Output the [x, y] coordinate of the center of the cell containing the given text.  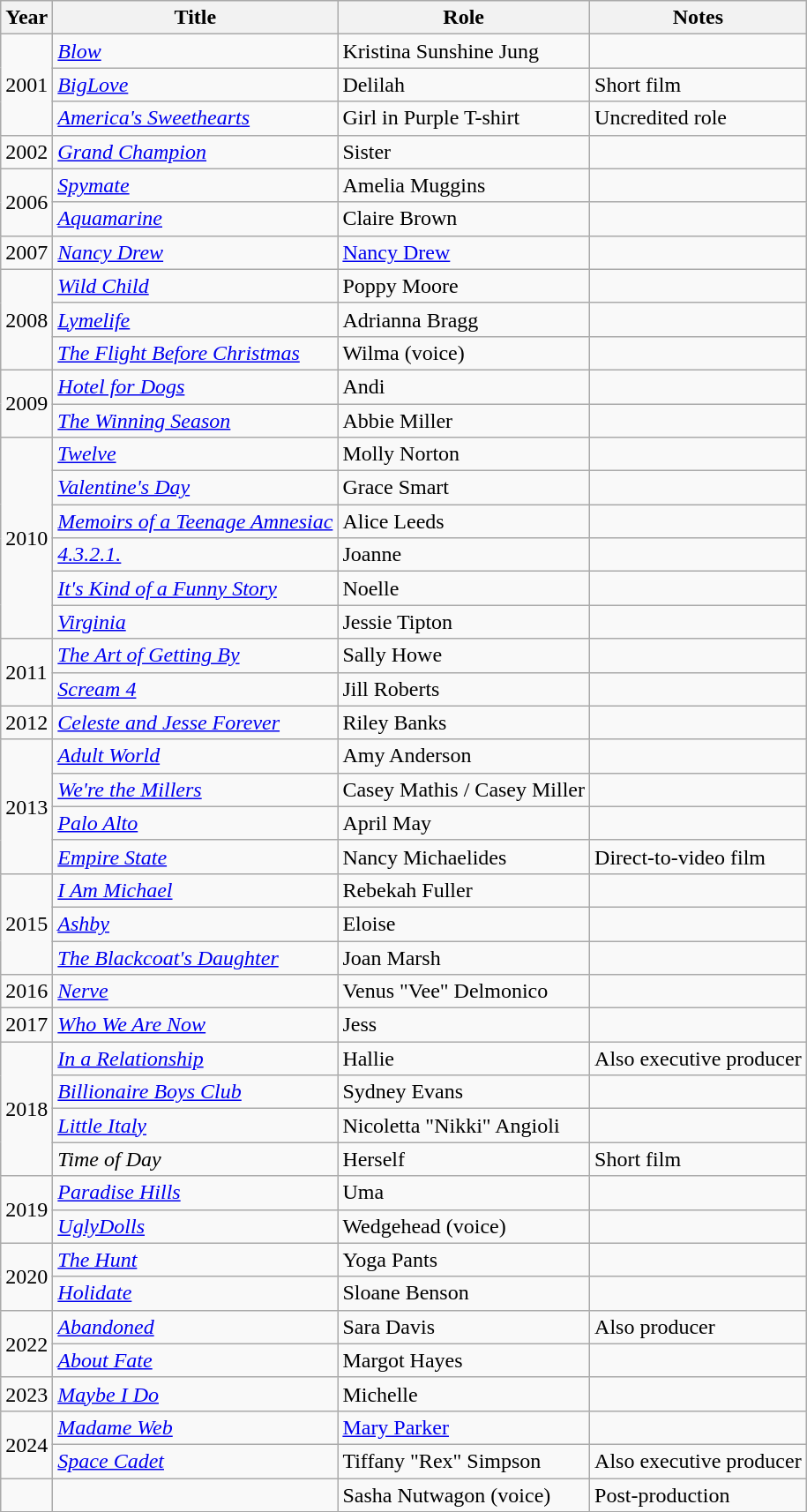
4.3.2.1. [196, 555]
2008 [26, 319]
Ashby [196, 924]
Scream 4 [196, 689]
Sally Howe [464, 655]
Celeste and Jesse Forever [196, 722]
Girl in Purple T-shirt [464, 118]
Jill Roberts [464, 689]
Hallie [464, 1059]
2012 [26, 722]
Abandoned [196, 1327]
Spymate [196, 185]
2016 [26, 992]
Role [464, 18]
Claire Brown [464, 219]
2010 [26, 538]
Virginia [196, 622]
Direct-to-video film [699, 857]
Sister [464, 152]
Venus "Vee" Delmonico [464, 992]
Also producer [699, 1327]
The Art of Getting By [196, 655]
The Flight Before Christmas [196, 353]
Amy Anderson [464, 756]
I Am Michael [196, 890]
Delilah [464, 85]
2002 [26, 152]
Andi [464, 386]
Tiffany "Rex" Simpson [464, 1461]
Adult World [196, 756]
Molly Norton [464, 454]
Grace Smart [464, 488]
2024 [26, 1444]
Paradise Hills [196, 1193]
2015 [26, 924]
Little Italy [196, 1126]
Aquamarine [196, 219]
Year [26, 18]
Wilma (voice) [464, 353]
Mary Parker [464, 1427]
Lymelife [196, 319]
Post-production [699, 1495]
Wild Child [196, 286]
Uncredited role [699, 118]
Holidate [196, 1293]
Nerve [196, 992]
2001 [26, 85]
2018 [26, 1109]
Yoga Pants [464, 1260]
About Fate [196, 1360]
Michelle [464, 1394]
2017 [26, 1025]
Maybe I Do [196, 1394]
Nancy Michaelides [464, 857]
Noelle [464, 588]
Abbie Miller [464, 421]
2011 [26, 672]
Kristina Sunshine Jung [464, 51]
Twelve [196, 454]
The Blackcoat's Daughter [196, 957]
Amelia Muggins [464, 185]
Margot Hayes [464, 1360]
Poppy Moore [464, 286]
Time of Day [196, 1159]
Valentine's Day [196, 488]
Notes [699, 18]
Riley Banks [464, 722]
Alice Leeds [464, 521]
Madame Web [196, 1427]
We're the Millers [196, 790]
Palo Alto [196, 823]
2022 [26, 1344]
Uma [464, 1193]
Sydney Evans [464, 1092]
Nicoletta "Nikki" Angioli [464, 1126]
Blow [196, 51]
Joanne [464, 555]
Adrianna Bragg [464, 319]
Grand Champion [196, 152]
2006 [26, 202]
Jess [464, 1025]
Title [196, 18]
Billionaire Boys Club [196, 1092]
It's Kind of a Funny Story [196, 588]
Joan Marsh [464, 957]
Casey Mathis / Casey Miller [464, 790]
Rebekah Fuller [464, 890]
Who We Are Now [196, 1025]
2009 [26, 403]
UglyDolls [196, 1226]
America's Sweethearts [196, 118]
Sloane Benson [464, 1293]
Space Cadet [196, 1461]
April May [464, 823]
The Hunt [196, 1260]
Herself [464, 1159]
The Winning Season [196, 421]
2020 [26, 1276]
Jessie Tipton [464, 622]
2019 [26, 1209]
Empire State [196, 857]
In a Relationship [196, 1059]
Sara Davis [464, 1327]
Memoirs of a Teenage Amnesiac [196, 521]
BigLove [196, 85]
Wedgehead (voice) [464, 1226]
2023 [26, 1394]
Hotel for Dogs [196, 386]
Eloise [464, 924]
2007 [26, 252]
2013 [26, 806]
Sasha Nutwagon (voice) [464, 1495]
